For the text-containing cell, return its midpoint in [x, y] coordinate format. 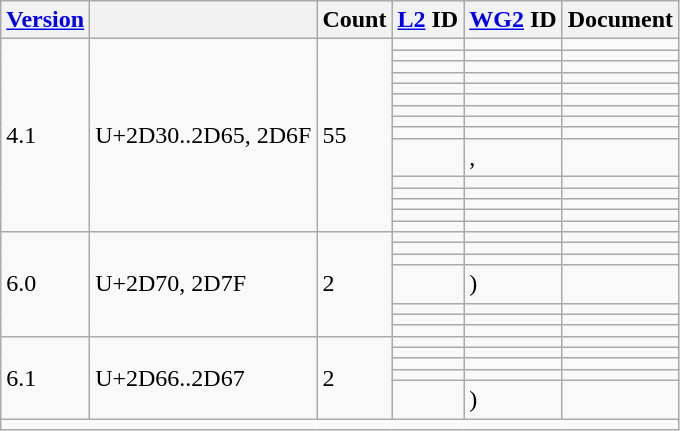
U+2D70, 2D7F [204, 284]
, [513, 157]
Count [354, 20]
6.0 [46, 284]
4.1 [46, 136]
Document [620, 20]
L2 ID [428, 20]
55 [354, 136]
U+2D30..2D65, 2D6F [204, 136]
U+2D66..2D67 [204, 377]
WG2 ID [513, 20]
Version [46, 20]
6.1 [46, 377]
